Identify which cell holds the provided text, then report its [X, Y] central coordinate. 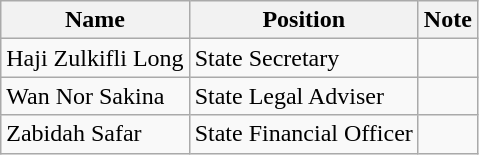
Haji Zulkifli Long [95, 58]
Zabidah Safar [95, 134]
Note [448, 20]
State Secretary [304, 58]
Name [95, 20]
Wan Nor Sakina [95, 96]
State Legal Adviser [304, 96]
State Financial Officer [304, 134]
Position [304, 20]
